Find where the given text appears and provide that cell's center as [X, Y] coordinate. 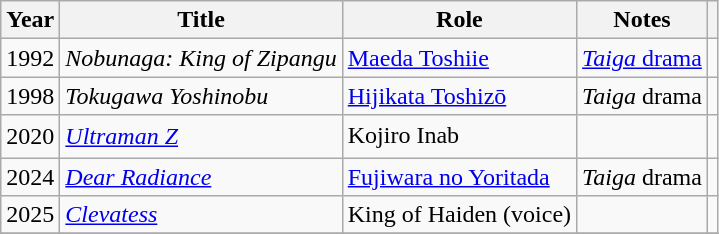
2024 [30, 177]
Ultraman Z [201, 136]
Dear Radiance [201, 177]
Maeda Toshiie [459, 58]
1998 [30, 96]
2025 [30, 215]
Notes [642, 20]
Nobunaga: King of Zipangu [201, 58]
Fujiwara no Yoritada [459, 177]
1992 [30, 58]
2020 [30, 136]
Year [30, 20]
Role [459, 20]
Hijikata Toshizō [459, 96]
Clevatess [201, 215]
King of Haiden (voice) [459, 215]
Tokugawa Yoshinobu [201, 96]
Kojiro Inab [459, 136]
Title [201, 20]
